Search for the cell housing the specified text and yield its (x, y) center coordinate. 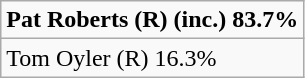
Pat Roberts (R) (inc.) 83.7% (152, 20)
Tom Oyler (R) 16.3% (152, 58)
